Detect which cell encompasses the target text, then output its [x, y] center coordinate. 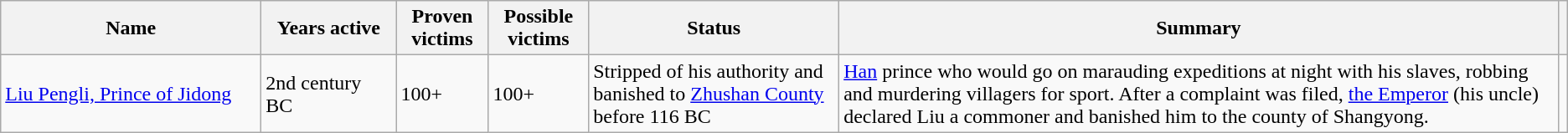
Possible victims [539, 28]
Stripped of his authority and banished to Zhushan County before 116 BC [714, 94]
Proven victims [442, 28]
Summary [1199, 28]
Status [714, 28]
Name [131, 28]
Liu Pengli, Prince of Jidong [131, 94]
Years active [328, 28]
2nd century BC [328, 94]
